Capture the cell that displays the provided text and extract its (X, Y) central coordinate. 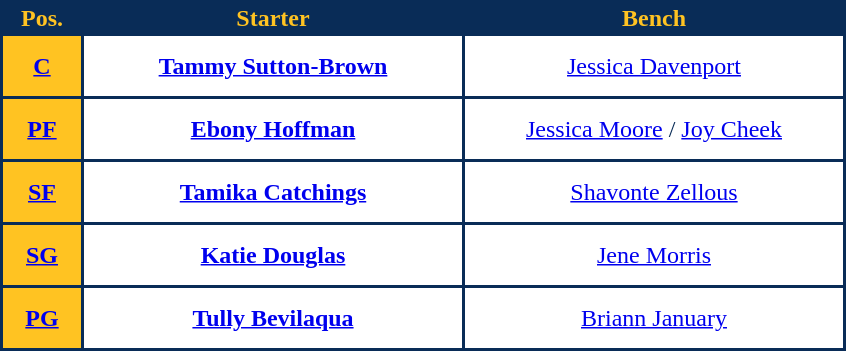
Starter (273, 18)
PF (42, 129)
Katie Douglas (273, 255)
SG (42, 255)
Tamika Catchings (273, 192)
PG (42, 318)
Bench (654, 18)
Tully Bevilaqua (273, 318)
Briann January (654, 318)
Jessica Moore / Joy Cheek (654, 129)
Ebony Hoffman (273, 129)
Pos. (42, 18)
Tammy Sutton-Brown (273, 66)
Jene Morris (654, 255)
Shavonte Zellous (654, 192)
C (42, 66)
SF (42, 192)
Jessica Davenport (654, 66)
